Find where the given text appears and provide that cell's center as [x, y] coordinate. 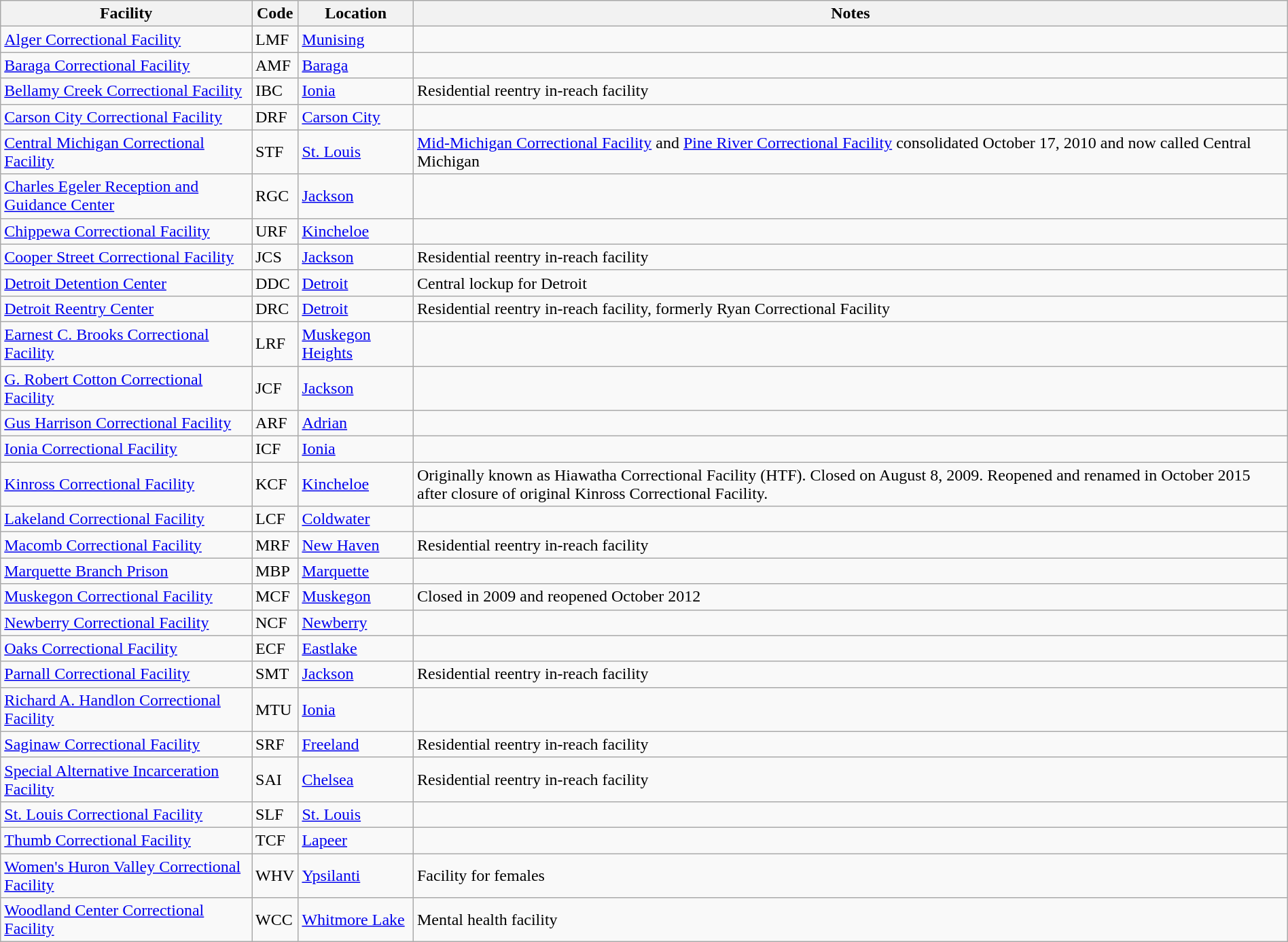
Baraga [356, 65]
SAI [274, 779]
Marquette [356, 571]
Parnall Correctional Facility [126, 674]
Central lockup for Detroit [851, 283]
Coldwater [356, 519]
Oaks Correctional Facility [126, 648]
Cooper Street Correctional Facility [126, 257]
Lakeland Correctional Facility [126, 519]
Detroit Detention Center [126, 283]
AMF [274, 65]
Bellamy Creek Correctional Facility [126, 91]
Muskegon Correctional Facility [126, 597]
LMF [274, 39]
STF [274, 152]
MBP [274, 571]
WCC [274, 920]
Carson City Correctional Facility [126, 117]
IBC [274, 91]
Women's Huron Valley Correctional Facility [126, 875]
ARF [274, 423]
Lapeer [356, 840]
SRF [274, 744]
G. Robert Cotton Correctional Facility [126, 387]
Thumb Correctional Facility [126, 840]
WHV [274, 875]
Baraga Correctional Facility [126, 65]
Newberry [356, 623]
JCS [274, 257]
New Haven [356, 545]
Eastlake [356, 648]
Gus Harrison Correctional Facility [126, 423]
Ionia Correctional Facility [126, 449]
Macomb Correctional Facility [126, 545]
RGC [274, 196]
JCF [274, 387]
Richard A. Handlon Correctional Facility [126, 710]
Mid-Michigan Correctional Facility and Pine River Correctional Facility consolidated October 17, 2010 and now called Central Michigan [851, 152]
Facility for females [851, 875]
Muskegon [356, 597]
KCF [274, 484]
Newberry Correctional Facility [126, 623]
Chelsea [356, 779]
Residential reentry in-reach facility, formerly Ryan Correctional Facility [851, 309]
ECF [274, 648]
Facility [126, 14]
Whitmore Lake [356, 920]
SMT [274, 674]
Freeland [356, 744]
Ypsilanti [356, 875]
DRC [274, 309]
Special Alternative Incarceration Facility [126, 779]
St. Louis Correctional Facility [126, 814]
Closed in 2009 and reopened October 2012 [851, 597]
Central Michigan Correctional Facility [126, 152]
Notes [851, 14]
Code [274, 14]
MTU [274, 710]
Alger Correctional Facility [126, 39]
ICF [274, 449]
Adrian [356, 423]
NCF [274, 623]
Woodland Center Correctional Facility [126, 920]
URF [274, 231]
MRF [274, 545]
LCF [274, 519]
Marquette Branch Prison [126, 571]
Location [356, 14]
Charles Egeler Reception and Guidance Center [126, 196]
TCF [274, 840]
MCF [274, 597]
Detroit Reentry Center [126, 309]
Kinross Correctional Facility [126, 484]
Muskegon Heights [356, 344]
Saginaw Correctional Facility [126, 744]
Carson City [356, 117]
Chippewa Correctional Facility [126, 231]
DDC [274, 283]
Earnest C. Brooks Correctional Facility [126, 344]
SLF [274, 814]
DRF [274, 117]
Mental health facility [851, 920]
Munising [356, 39]
LRF [274, 344]
